For the text-containing cell, return its midpoint in [X, Y] coordinate format. 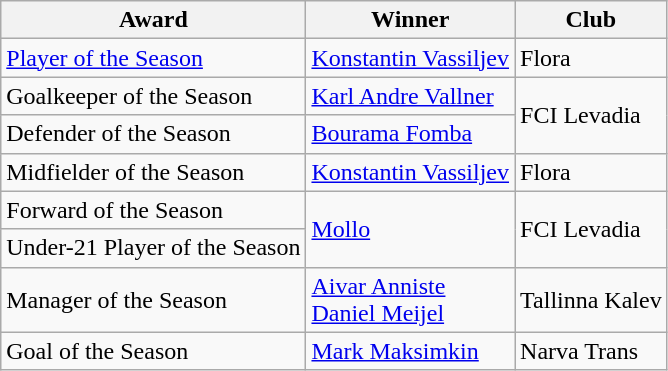
Aivar Anniste Daniel Meijel [410, 300]
Karl Andre Vallner [410, 96]
Mark Maksimkin [410, 351]
Midfielder of the Season [154, 172]
Manager of the Season [154, 300]
Player of the Season [154, 58]
Goal of the Season [154, 351]
Award [154, 20]
Narva Trans [592, 351]
Defender of the Season [154, 134]
Mollo [410, 229]
Bourama Fomba [410, 134]
Forward of the Season [154, 210]
Club [592, 20]
Under-21 Player of the Season [154, 248]
Tallinna Kalev [592, 300]
Winner [410, 20]
Goalkeeper of the Season [154, 96]
